Find where the given text appears and provide that cell's center as [X, Y] coordinate. 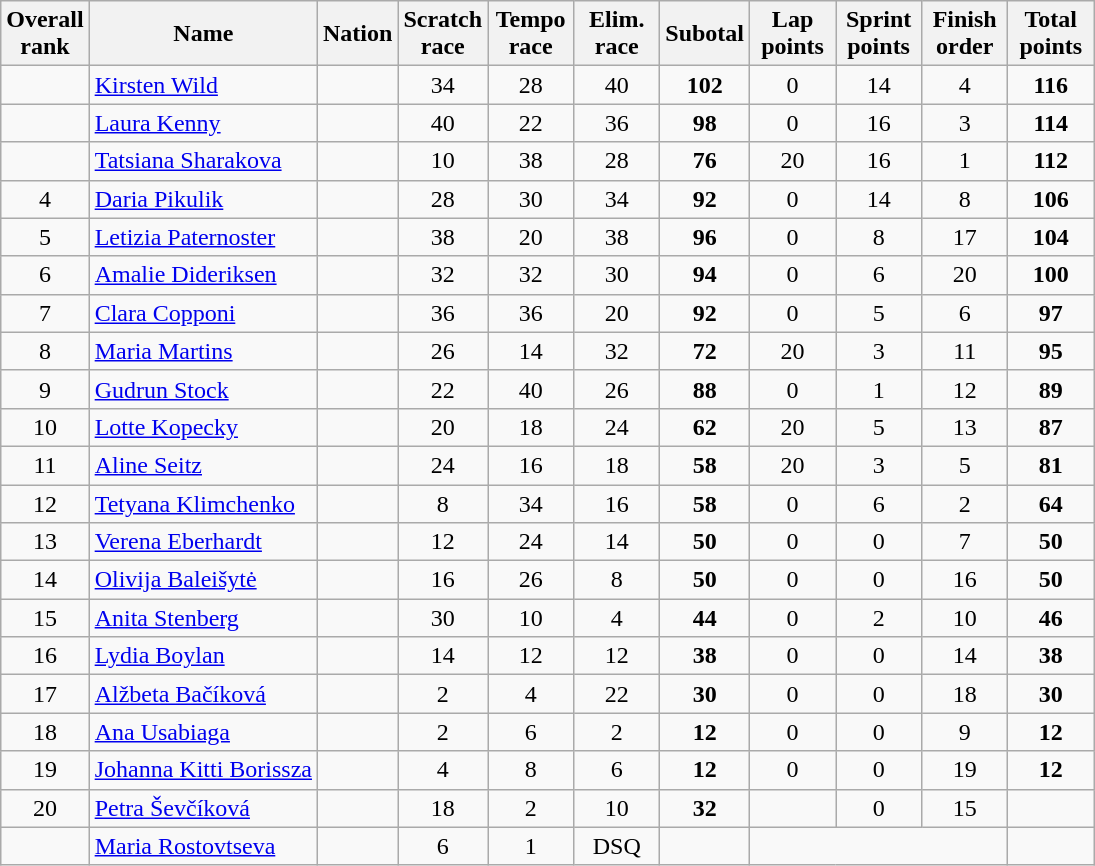
97 [1051, 313]
Alžbeta Bačíková [203, 694]
Aline Seitz [203, 465]
Lap points [793, 34]
Petra Ševčíková [203, 808]
72 [705, 351]
76 [705, 161]
Tatsiana Sharakova [203, 161]
44 [705, 618]
Tetyana Klimchenko [203, 503]
Anita Stenberg [203, 618]
96 [705, 237]
Laura Kenny [203, 123]
Nation [358, 34]
89 [1051, 389]
Tempo race [531, 34]
106 [1051, 199]
Subotal [705, 34]
Ana Usabiaga [203, 732]
116 [1051, 85]
Lotte Kopecky [203, 427]
Amalie Dideriksen [203, 275]
95 [1051, 351]
112 [1051, 161]
64 [1051, 503]
46 [1051, 618]
87 [1051, 427]
Scratch race [443, 34]
Maria Rostovtseva [203, 846]
DSQ [617, 846]
100 [1051, 275]
104 [1051, 237]
Letizia Paternoster [203, 237]
Elim. race [617, 34]
Total points [1051, 34]
Clara Copponi [203, 313]
Johanna Kitti Borissza [203, 770]
Lydia Boylan [203, 656]
Verena Eberhardt [203, 542]
Overall rank [45, 34]
102 [705, 85]
Kirsten Wild [203, 85]
114 [1051, 123]
Maria Martins [203, 351]
Sprint points [879, 34]
Finish order [965, 34]
62 [705, 427]
Gudrun Stock [203, 389]
Name [203, 34]
81 [1051, 465]
Olivija Baleišytė [203, 580]
88 [705, 389]
Daria Pikulik [203, 199]
98 [705, 123]
94 [705, 275]
